Return the (X, Y) coordinate for the center point of the cell that contains the specified text.  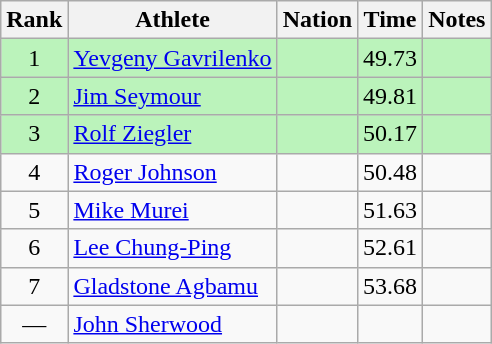
50.48 (390, 172)
Athlete (172, 20)
Mike Murei (172, 210)
— (34, 324)
Rolf Ziegler (172, 134)
52.61 (390, 248)
Gladstone Agbamu (172, 286)
Yevgeny Gavrilenko (172, 58)
1 (34, 58)
5 (34, 210)
Jim Seymour (172, 96)
6 (34, 248)
50.17 (390, 134)
Time (390, 20)
Roger Johnson (172, 172)
Notes (457, 20)
John Sherwood (172, 324)
51.63 (390, 210)
53.68 (390, 286)
Nation (317, 20)
4 (34, 172)
49.73 (390, 58)
7 (34, 286)
49.81 (390, 96)
Lee Chung-Ping (172, 248)
2 (34, 96)
Rank (34, 20)
3 (34, 134)
